Capture the cell that displays the provided text and extract its [x, y] central coordinate. 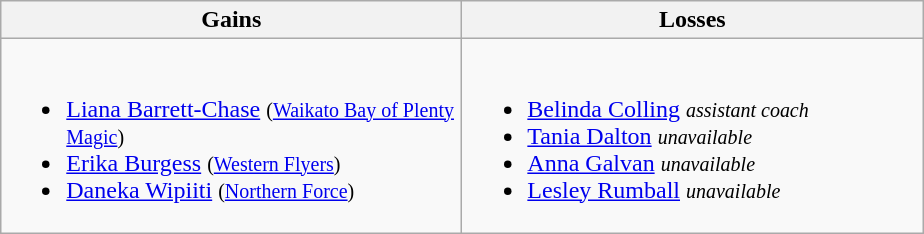
Losses [692, 20]
Belinda Colling assistant coach Tania Dalton unavailableAnna Galvan unavailableLesley Rumball unavailable [692, 136]
Liana Barrett-Chase (Waikato Bay of Plenty Magic)Erika Burgess (Western Flyers)Daneka Wipiiti (Northern Force) [232, 136]
Gains [232, 20]
